Detect which cell encompasses the target text, then output its (x, y) center coordinate. 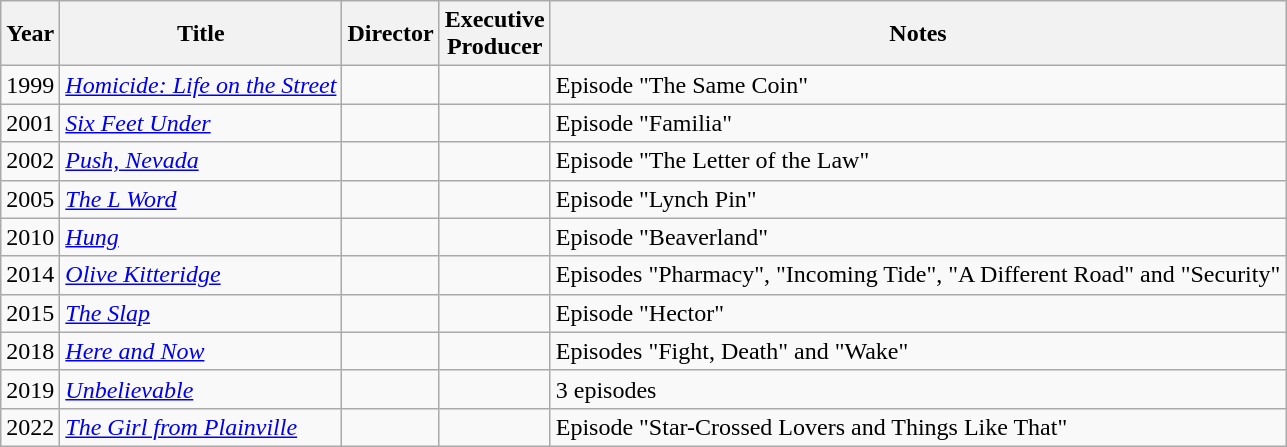
Episode "Familia" (918, 123)
2001 (30, 123)
Episode "The Same Coin" (918, 85)
Six Feet Under (201, 123)
Unbelievable (201, 389)
2019 (30, 389)
ExecutiveProducer (494, 34)
The Slap (201, 313)
Olive Kitteridge (201, 275)
Episode "Lynch Pin" (918, 199)
3 episodes (918, 389)
Push, Nevada (201, 161)
2015 (30, 313)
The L Word (201, 199)
Notes (918, 34)
2002 (30, 161)
Director (390, 34)
Homicide: Life on the Street (201, 85)
Here and Now (201, 351)
Title (201, 34)
2010 (30, 237)
The Girl from Plainville (201, 427)
Episodes "Pharmacy", "Incoming Tide", "A Different Road" and "Security" (918, 275)
Year (30, 34)
2014 (30, 275)
2018 (30, 351)
Episodes "Fight, Death" and "Wake" (918, 351)
2005 (30, 199)
1999 (30, 85)
Episode "The Letter of the Law" (918, 161)
Episode "Hector" (918, 313)
2022 (30, 427)
Episode "Beaverland" (918, 237)
Episode "Star-Crossed Lovers and Things Like That" (918, 427)
Hung (201, 237)
